Return the (x, y) coordinate for the center point of the cell that contains the specified text.  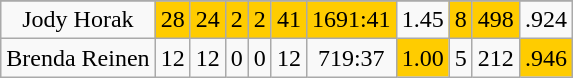
.924 (546, 20)
8 (460, 20)
212 (496, 58)
24 (208, 20)
.946 (546, 58)
Jody Horak (78, 20)
719:37 (351, 58)
1.45 (422, 20)
5 (460, 58)
Brenda Reinen (78, 58)
41 (288, 20)
28 (172, 20)
498 (496, 20)
1.00 (422, 58)
1691:41 (351, 20)
